Find where the given text appears and provide that cell's center as [X, Y] coordinate. 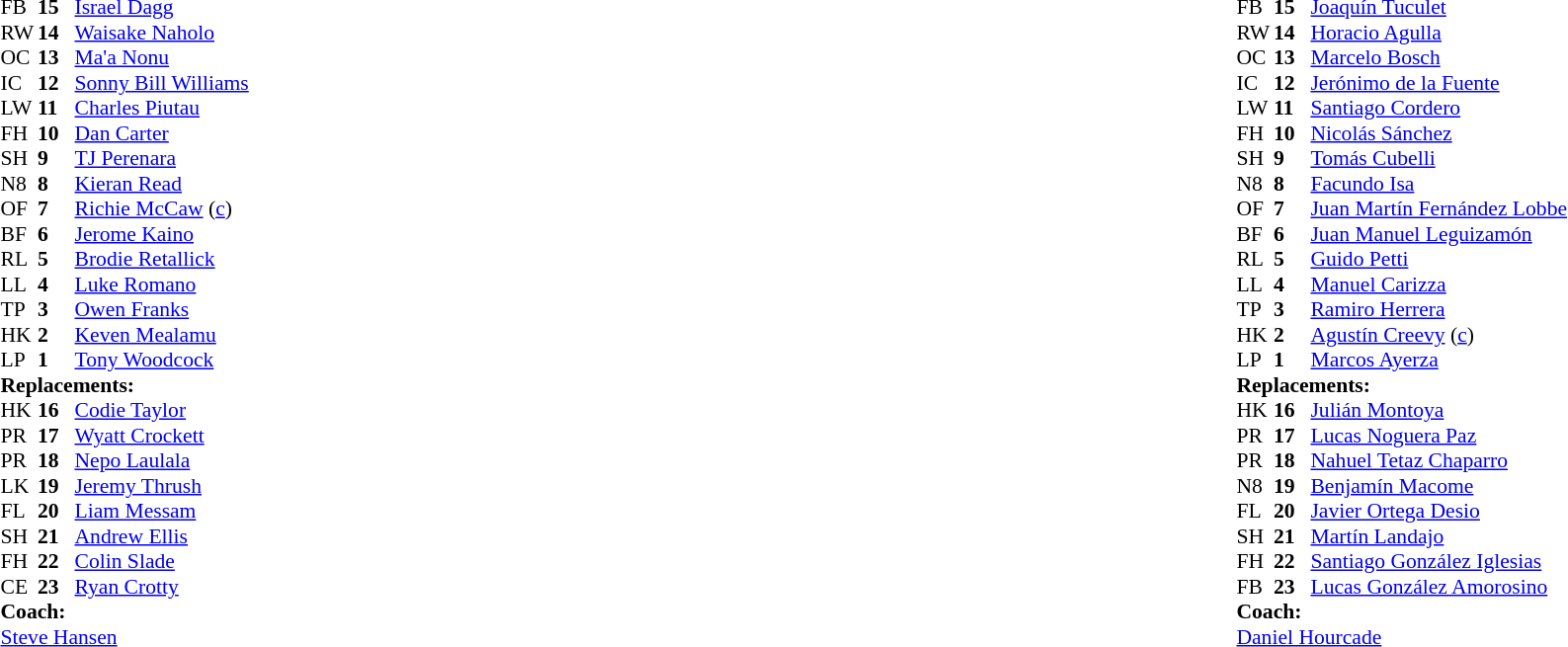
Sonny Bill Williams [162, 83]
Marcelo Bosch [1439, 58]
LK [19, 486]
Waisake Naholo [162, 33]
Luke Romano [162, 284]
Juan Manuel Leguizamón [1439, 234]
Facundo Isa [1439, 184]
Ryan Crotty [162, 587]
Julián Montoya [1439, 410]
Benjamín Macome [1439, 486]
Javier Ortega Desio [1439, 511]
Lucas Noguera Paz [1439, 436]
Nicolás Sánchez [1439, 133]
FB [1255, 587]
Jerónimo de la Fuente [1439, 83]
Jerome Kaino [162, 234]
Ma'a Nonu [162, 58]
TJ Perenara [162, 159]
Wyatt Crockett [162, 436]
Santiago González Iglesias [1439, 562]
Juan Martín Fernández Lobbe [1439, 208]
Jeremy Thrush [162, 486]
Ramiro Herrera [1439, 309]
Lucas González Amorosino [1439, 587]
Liam Messam [162, 511]
Martín Landajo [1439, 536]
Kieran Read [162, 184]
Colin Slade [162, 562]
Nepo Laulala [162, 461]
Owen Franks [162, 309]
Nahuel Tetaz Chaparro [1439, 461]
Agustín Creevy (c) [1439, 335]
Dan Carter [162, 133]
Keven Mealamu [162, 335]
Tomás Cubelli [1439, 159]
Tony Woodcock [162, 361]
Richie McCaw (c) [162, 208]
Andrew Ellis [162, 536]
Codie Taylor [162, 410]
Manuel Carizza [1439, 284]
Guido Petti [1439, 260]
Marcos Ayerza [1439, 361]
Charles Piutau [162, 108]
Brodie Retallick [162, 260]
Horacio Agulla [1439, 33]
CE [19, 587]
Santiago Cordero [1439, 108]
